Determine the (X, Y) coordinate at the center of the cell enclosing the given text.  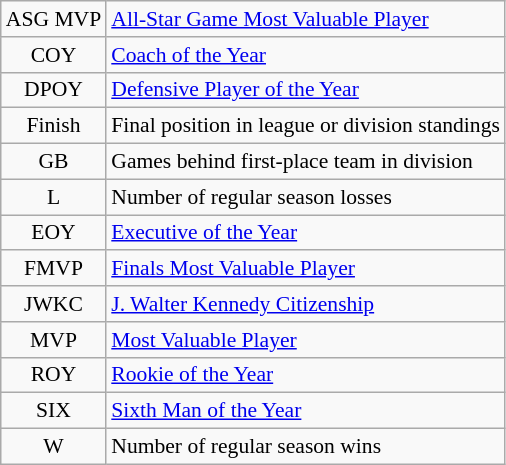
COY (54, 55)
EOY (54, 233)
SIX (54, 411)
Games behind first-place team in division (306, 162)
Number of regular season losses (306, 197)
L (54, 197)
DPOY (54, 90)
Rookie of the Year (306, 375)
Sixth Man of the Year (306, 411)
MVP (54, 340)
Finish (54, 126)
Executive of the Year (306, 233)
Coach of the Year (306, 55)
ASG MVP (54, 19)
Number of regular season wins (306, 447)
W (54, 447)
GB (54, 162)
J. Walter Kennedy Citizenship (306, 304)
JWKC (54, 304)
Most Valuable Player (306, 340)
FMVP (54, 269)
Finals Most Valuable Player (306, 269)
All-Star Game Most Valuable Player (306, 19)
ROY (54, 375)
Final position in league or division standings (306, 126)
Defensive Player of the Year (306, 90)
